Return the (x, y) coordinate for the center point of the cell that contains the specified text.  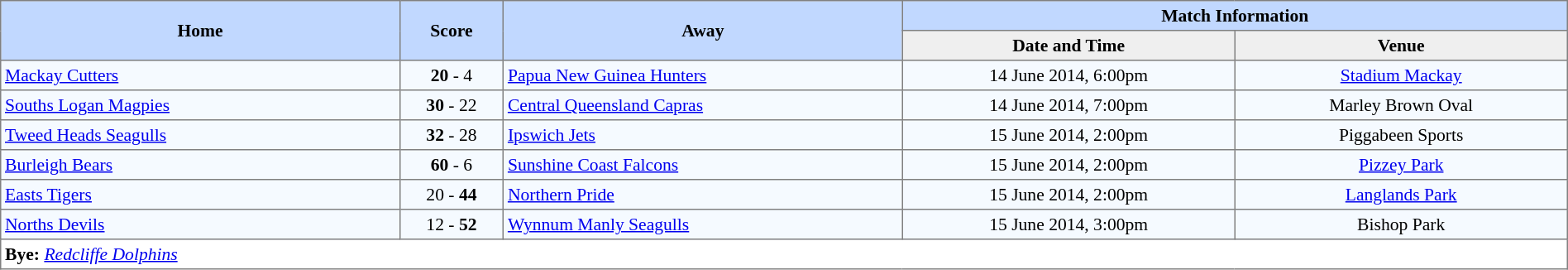
Ipswich Jets (703, 135)
Home (200, 31)
Bye: Redcliffe Dolphins (784, 254)
Pizzey Park (1401, 165)
20 - 4 (452, 75)
14 June 2014, 6:00pm (1068, 75)
Sunshine Coast Falcons (703, 165)
32 - 28 (452, 135)
Mackay Cutters (200, 75)
Central Queensland Capras (703, 105)
Wynnum Manly Seagulls (703, 224)
Stadium Mackay (1401, 75)
Tweed Heads Seagulls (200, 135)
Langlands Park (1401, 195)
Score (452, 31)
Match Information (1235, 16)
Venue (1401, 46)
Marley Brown Oval (1401, 105)
Norths Devils (200, 224)
Northern Pride (703, 195)
Away (703, 31)
Souths Logan Magpies (200, 105)
Burleigh Bears (200, 165)
Piggabeen Sports (1401, 135)
15 June 2014, 3:00pm (1068, 224)
14 June 2014, 7:00pm (1068, 105)
Papua New Guinea Hunters (703, 75)
60 - 6 (452, 165)
Bishop Park (1401, 224)
12 - 52 (452, 224)
Date and Time (1068, 46)
Easts Tigers (200, 195)
30 - 22 (452, 105)
20 - 44 (452, 195)
